Find where the given text appears and provide that cell's center as (x, y) coordinate. 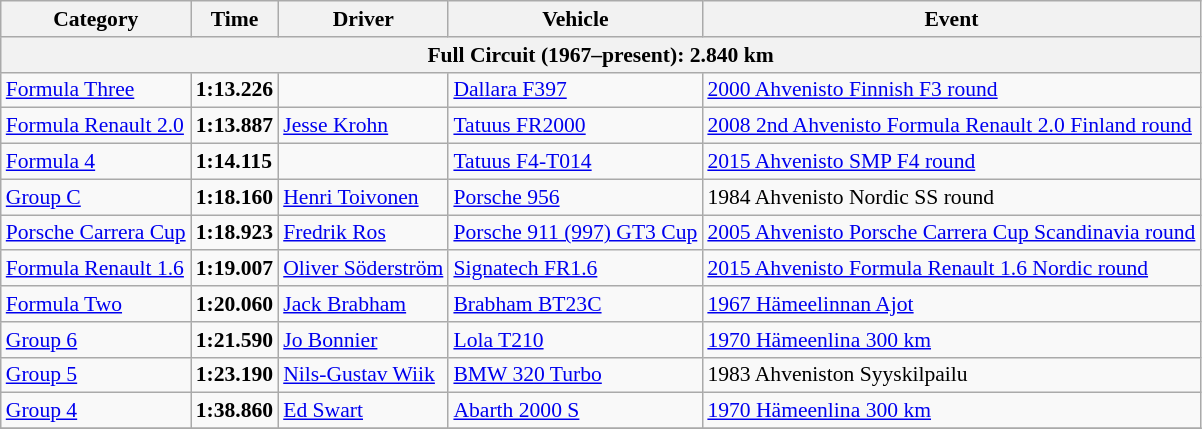
Formula Three (96, 90)
Jack Brabham (363, 304)
Porsche 911 (997) GT3 Cup (575, 233)
Driver (363, 19)
2008 2nd Ahvenisto Formula Renault 2.0 Finland round (951, 126)
1:19.007 (234, 269)
1:18.160 (234, 197)
Jesse Krohn (363, 126)
1:13.887 (234, 126)
Brabham BT23C (575, 304)
2015 Ahvenisto Formula Renault 1.6 Nordic round (951, 269)
Oliver Söderström (363, 269)
Dallara F397 (575, 90)
Group C (96, 197)
2015 Ahvenisto SMP F4 round (951, 162)
BMW 320 Turbo (575, 375)
Formula Two (96, 304)
1:21.590 (234, 340)
Porsche 956 (575, 197)
Signatech FR1.6 (575, 269)
Full Circuit (1967–present): 2.840 km (601, 55)
Porsche Carrera Cup (96, 233)
Abarth 2000 S (575, 411)
Tatuus FR2000 (575, 126)
2005 Ahvenisto Porsche Carrera Cup Scandinavia round (951, 233)
Ed Swart (363, 411)
Vehicle (575, 19)
Group 6 (96, 340)
Group 4 (96, 411)
Formula Renault 1.6 (96, 269)
Nils-Gustav Wiik (363, 375)
Category (96, 19)
1:18.923 (234, 233)
Time (234, 19)
Tatuus F4-T014 (575, 162)
Event (951, 19)
Henri Toivonen (363, 197)
Fredrik Ros (363, 233)
1967 Hämeelinnan Ajot (951, 304)
Formula Renault 2.0 (96, 126)
1:14.115 (234, 162)
Lola T210 (575, 340)
Jo Bonnier (363, 340)
2000 Ahvenisto Finnish F3 round (951, 90)
1:13.226 (234, 90)
1:23.190 (234, 375)
1983 Ahveniston Syyskilpailu (951, 375)
Group 5 (96, 375)
1:20.060 (234, 304)
1984 Ahvenisto Nordic SS round (951, 197)
1:38.860 (234, 411)
Formula 4 (96, 162)
